For the text-containing cell, return its midpoint in (X, Y) coordinate format. 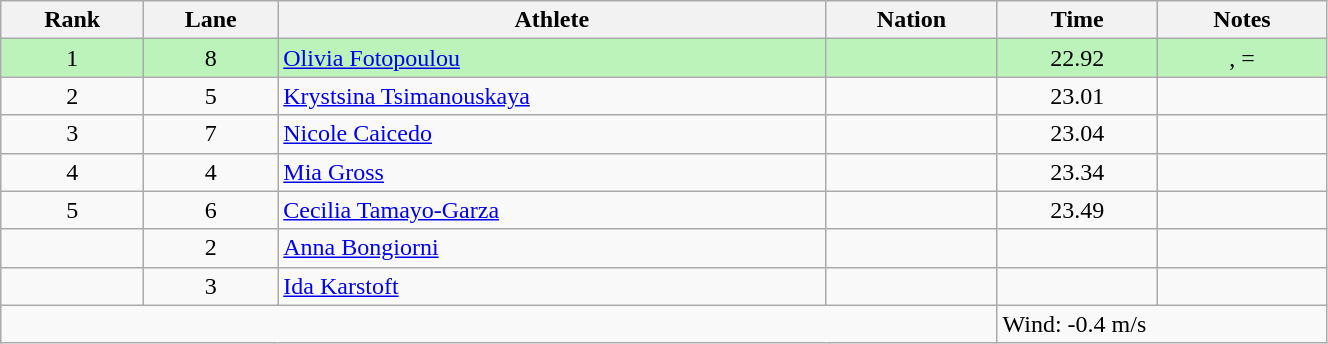
Lane (211, 20)
Athlete (552, 20)
Time (1078, 20)
Wind: -0.4 m/s (1162, 324)
Cecilia Tamayo-Garza (552, 210)
23.49 (1078, 210)
Notes (1242, 20)
Ida Karstoft (552, 286)
Nation (912, 20)
1 (72, 58)
Nicole Caicedo (552, 134)
Krystsina Tsimanouskaya (552, 96)
Rank (72, 20)
7 (211, 134)
Olivia Fotopoulou (552, 58)
22.92 (1078, 58)
23.34 (1078, 172)
, = (1242, 58)
8 (211, 58)
23.01 (1078, 96)
Anna Bongiorni (552, 248)
6 (211, 210)
23.04 (1078, 134)
Mia Gross (552, 172)
